Find where the given text appears and provide that cell's center as (X, Y) coordinate. 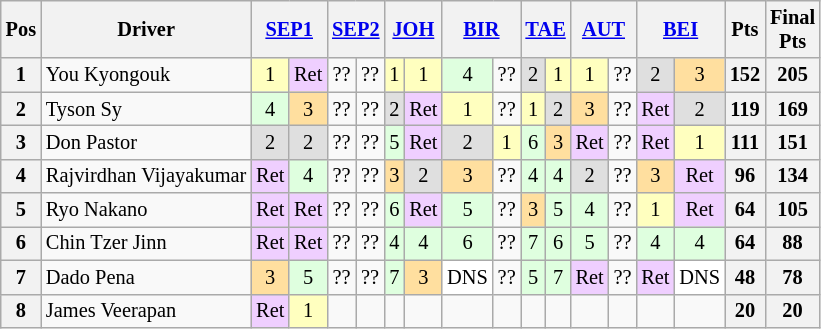
169 (792, 109)
134 (792, 176)
96 (745, 176)
Pos (21, 29)
You Kyongouk (146, 75)
SEP2 (356, 29)
105 (792, 210)
Chin Tzer Jinn (146, 243)
AUT (604, 29)
111 (745, 142)
James Veerapan (146, 311)
88 (792, 243)
119 (745, 109)
78 (792, 277)
SEP1 (289, 29)
Tyson Sy (146, 109)
Ryo Nakano (146, 210)
BIR (481, 29)
TAE (546, 29)
205 (792, 75)
152 (745, 75)
Driver (146, 29)
8 (21, 311)
BEI (680, 29)
FinalPts (792, 29)
Dado Pena (146, 277)
Pts (745, 29)
151 (792, 142)
JOH (413, 29)
Rajvirdhan Vijayakumar (146, 176)
Don Pastor (146, 142)
48 (745, 277)
